Extract the [X, Y] coordinate from the center of the cell holding the provided text.  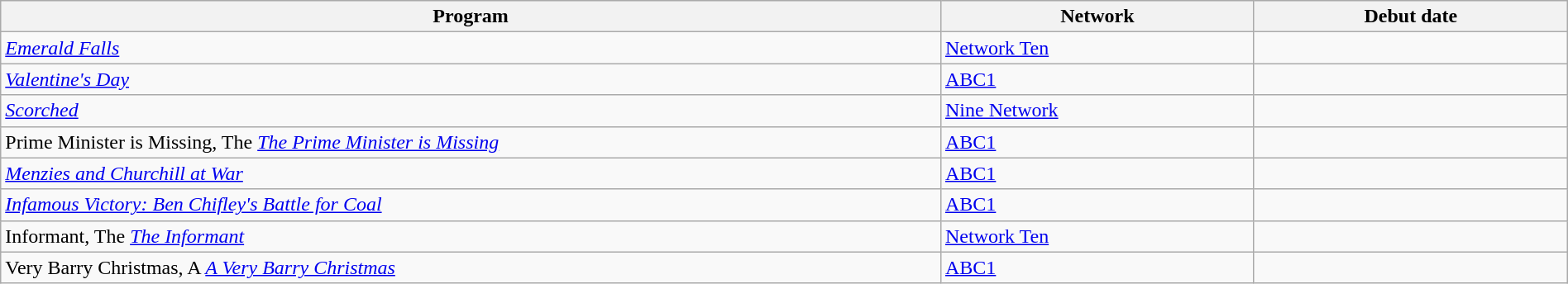
Debut date [1411, 17]
Menzies and Churchill at War [471, 173]
Valentine's Day [471, 79]
Very Barry Christmas, A A Very Barry Christmas [471, 267]
Informant, The The Informant [471, 236]
Emerald Falls [471, 48]
Infamous Victory: Ben Chifley's Battle for Coal [471, 205]
Program [471, 17]
Prime Minister is Missing, The The Prime Minister is Missing [471, 142]
Scorched [471, 111]
Network [1097, 17]
Nine Network [1097, 111]
